Return (x, y) of the center of cell containing provided text 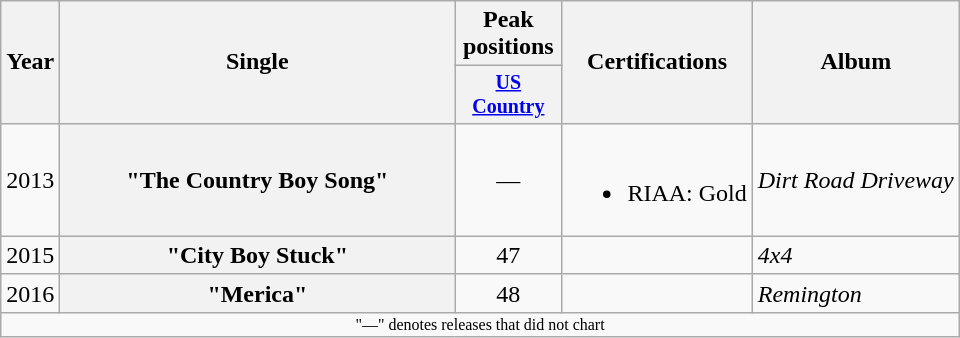
2013 (30, 180)
2015 (30, 255)
48 (508, 293)
2016 (30, 293)
— (508, 180)
"—" denotes releases that did not chart (480, 324)
Year (30, 62)
Single (258, 62)
Album (856, 62)
4x4 (856, 255)
"The Country Boy Song" (258, 180)
Peak positions (508, 34)
47 (508, 255)
RIAA: Gold (657, 180)
Remington (856, 293)
Dirt Road Driveway (856, 180)
"City Boy Stuck" (258, 255)
Certifications (657, 62)
"Merica" (258, 293)
US Country (508, 94)
